Detect which cell encompasses the target text, then output its [x, y] center coordinate. 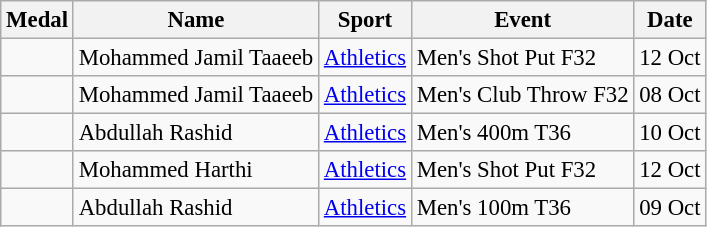
Men's Club Throw F32 [522, 95]
Mohammed Harthi [196, 170]
Date [670, 20]
09 Oct [670, 208]
Men's 100m T36 [522, 208]
10 Oct [670, 133]
Sport [366, 20]
08 Oct [670, 95]
Men's 400m T36 [522, 133]
Name [196, 20]
Event [522, 20]
Medal [38, 20]
